Extract the (x, y) coordinate from the center of the cell holding the provided text.  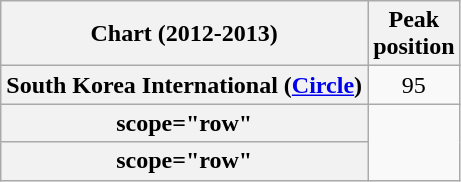
95 (414, 85)
Peakposition (414, 34)
Chart (2012-2013) (184, 34)
South Korea International (Circle) (184, 85)
